Scan for the cell matching the given text and deliver its [X, Y] coordinate at center. 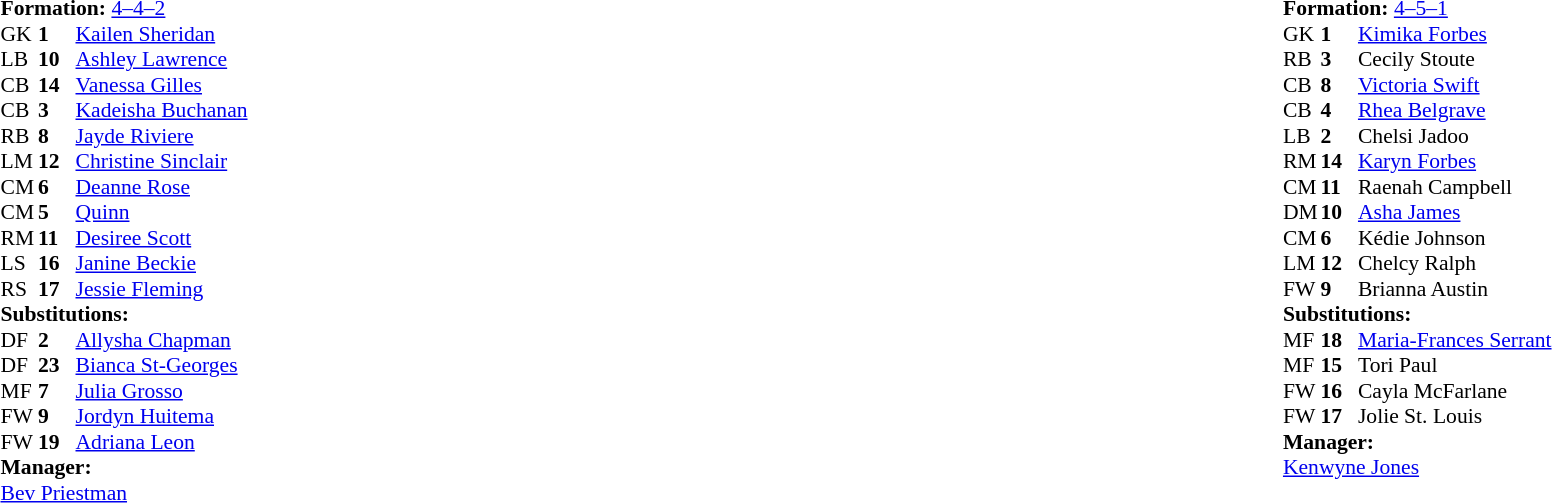
Quinn [162, 213]
Victoria Swift [1455, 85]
Bianca St-Georges [162, 365]
Kadeisha Buchanan [162, 111]
Adriana Leon [162, 442]
LS [19, 263]
DM [1302, 213]
Raenah Campbell [1455, 187]
Julia Grosso [162, 391]
Jessie Fleming [162, 289]
RS [19, 289]
Kimika Forbes [1455, 34]
19 [57, 442]
Ashley Lawrence [162, 59]
Rhea Belgrave [1455, 111]
Brianna Austin [1455, 289]
Cayla McFarlane [1455, 391]
Kédie Johnson [1455, 238]
Kailen Sheridan [162, 34]
Christine Sinclair [162, 161]
Jayde Riviere [162, 136]
Karyn Forbes [1455, 161]
Kenwyne Jones [1418, 467]
Janine Beckie [162, 263]
5 [57, 213]
Deanne Rose [162, 187]
Jordyn Huitema [162, 417]
4 [1339, 111]
Jolie St. Louis [1455, 417]
Asha James [1455, 213]
Tori Paul [1455, 365]
Vanessa Gilles [162, 85]
Desiree Scott [162, 238]
Chelsi Jadoo [1455, 136]
Allysha Chapman [162, 340]
Maria-Frances Serrant [1455, 340]
7 [57, 391]
15 [1339, 365]
18 [1339, 340]
Cecily Stoute [1455, 59]
Chelcy Ralph [1455, 263]
23 [57, 365]
